Extract the [X, Y] coordinate from the center of the cell holding the provided text.  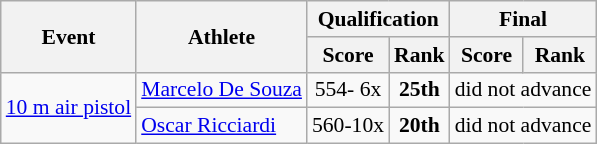
Event [68, 36]
Final [524, 19]
10 m air pistol [68, 108]
Oscar Ricciardi [222, 126]
Athlete [222, 36]
25th [420, 90]
Marcelo De Souza [222, 90]
560-10x [348, 126]
Qualification [378, 19]
554- 6x [348, 90]
20th [420, 126]
